Identify which cell holds the provided text, then report its [X, Y] central coordinate. 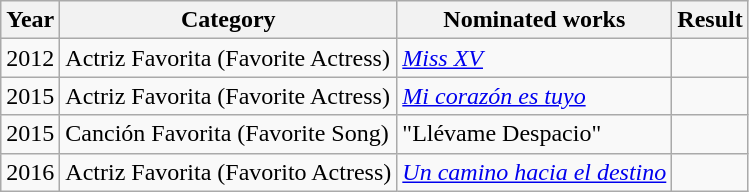
Nominated works [534, 20]
Result [710, 20]
Miss XV [534, 58]
Mi corazón es tuyo [534, 96]
Un camino hacia el destino [534, 172]
Year [30, 20]
2012 [30, 58]
Actriz Favorita (Favorito Actress) [228, 172]
Category [228, 20]
2016 [30, 172]
"Llévame Despacio" [534, 134]
Canción Favorita (Favorite Song) [228, 134]
